Return (x, y) of the center of cell containing provided text 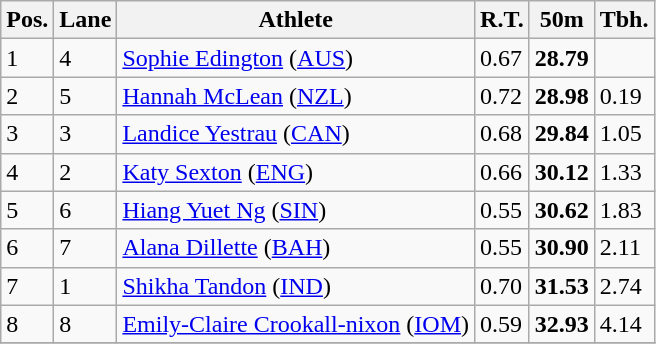
29.84 (562, 134)
Athlete (296, 20)
0.59 (502, 324)
32.93 (562, 324)
4.14 (624, 324)
Alana Dillette (BAH) (296, 248)
Shikha Tandon (IND) (296, 286)
R.T. (502, 20)
0.68 (502, 134)
28.79 (562, 58)
2.74 (624, 286)
Lane (86, 20)
0.70 (502, 286)
28.98 (562, 96)
0.19 (624, 96)
0.72 (502, 96)
Katy Sexton (ENG) (296, 172)
Tbh. (624, 20)
1.05 (624, 134)
2.11 (624, 248)
30.12 (562, 172)
30.90 (562, 248)
31.53 (562, 286)
50m (562, 20)
Sophie Edington (AUS) (296, 58)
Landice Yestrau (CAN) (296, 134)
Pos. (28, 20)
1.33 (624, 172)
0.66 (502, 172)
0.67 (502, 58)
Hannah McLean (NZL) (296, 96)
30.62 (562, 210)
Emily-Claire Crookall-nixon (IOM) (296, 324)
Hiang Yuet Ng (SIN) (296, 210)
1.83 (624, 210)
